Capture the cell that displays the provided text and extract its (X, Y) central coordinate. 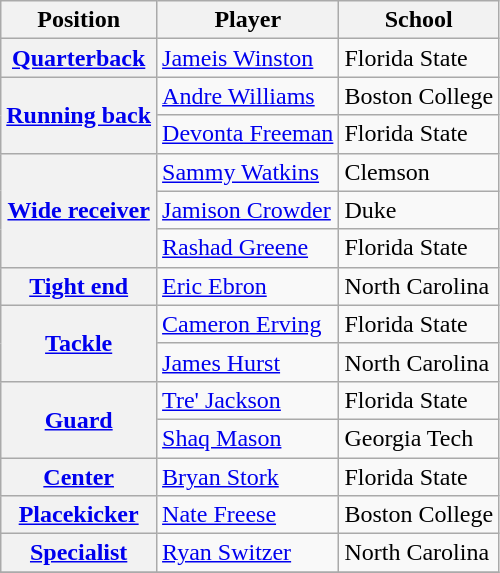
Ryan Switzer (248, 553)
Cameron Erving (248, 324)
Sammy Watkins (248, 172)
Center (79, 477)
Quarterback (79, 58)
Wide receiver (79, 210)
Jameis Winston (248, 58)
Georgia Tech (419, 438)
Duke (419, 210)
Devonta Freeman (248, 134)
Player (248, 20)
Clemson (419, 172)
Guard (79, 419)
Placekicker (79, 515)
James Hurst (248, 362)
Eric Ebron (248, 286)
Bryan Stork (248, 477)
Jamison Crowder (248, 210)
Tre' Jackson (248, 400)
Position (79, 20)
Running back (79, 115)
Tackle (79, 343)
Nate Freese (248, 515)
Andre Williams (248, 96)
School (419, 20)
Specialist (79, 553)
Shaq Mason (248, 438)
Tight end (79, 286)
Rashad Greene (248, 248)
